Extract the (x, y) coordinate from the center of the cell holding the provided text.  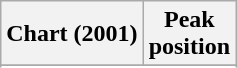
Chart (2001) (72, 34)
Peakposition (189, 34)
